Return (X, Y) of the center of cell containing provided text 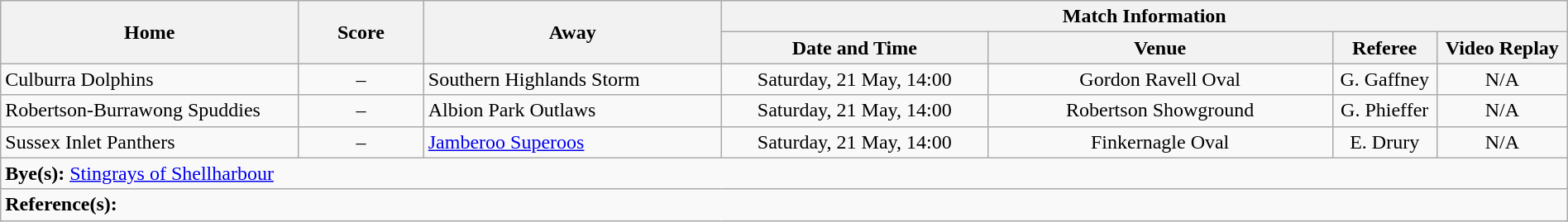
Date and Time (854, 48)
Sussex Inlet Panthers (150, 142)
Reference(s): (784, 205)
Bye(s): Stingrays of Shellharbour (784, 173)
G. Phieffer (1384, 111)
E. Drury (1384, 142)
Jamberoo Superoos (572, 142)
Match Information (1145, 17)
Culburra Dolphins (150, 79)
Robertson-Burrawong Spuddies (150, 111)
Referee (1384, 48)
Away (572, 32)
Venue (1159, 48)
Robertson Showground (1159, 111)
Gordon Ravell Oval (1159, 79)
Finkernagle Oval (1159, 142)
G. Gaffney (1384, 79)
Home (150, 32)
Southern Highlands Storm (572, 79)
Score (361, 32)
Albion Park Outlaws (572, 111)
Video Replay (1502, 48)
